Find where the given text appears and provide that cell's center as [X, Y] coordinate. 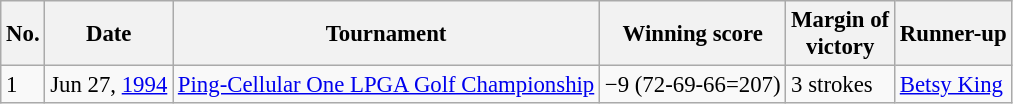
Date [109, 34]
Jun 27, 1994 [109, 85]
Runner-up [952, 34]
Margin ofvictory [840, 34]
No. [23, 34]
Winning score [693, 34]
Ping-Cellular One LPGA Golf Championship [386, 85]
Betsy King [952, 85]
Tournament [386, 34]
1 [23, 85]
−9 (72-69-66=207) [693, 85]
3 strokes [840, 85]
